Determine the [x, y] coordinate at the center of the cell enclosing the given text.  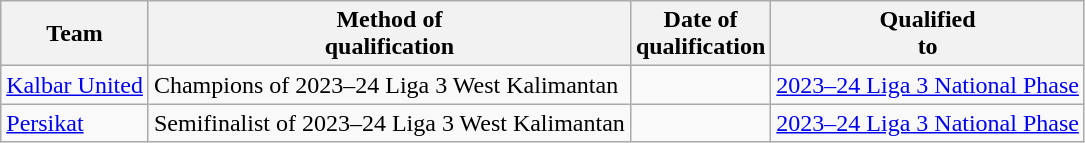
Persikat [75, 123]
Date of qualification [700, 34]
Kalbar United [75, 85]
Semifinalist of 2023–24 Liga 3 West Kalimantan [389, 123]
Method of qualification [389, 34]
Team [75, 34]
Qualified to [928, 34]
Champions of 2023–24 Liga 3 West Kalimantan [389, 85]
